Locate the cell with the specified text and output its (X, Y) center coordinate. 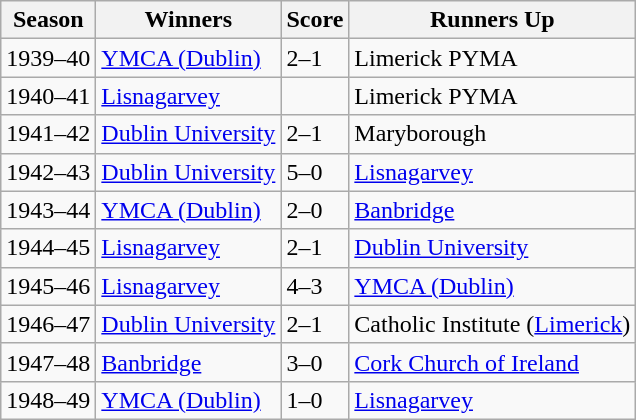
1941–42 (48, 134)
Score (315, 20)
Winners (188, 20)
1946–47 (48, 324)
1943–44 (48, 210)
Season (48, 20)
Cork Church of Ireland (492, 362)
1–0 (315, 400)
Maryborough (492, 134)
3–0 (315, 362)
1940–41 (48, 96)
1939–40 (48, 58)
5–0 (315, 172)
1942–43 (48, 172)
2–0 (315, 210)
1944–45 (48, 248)
Runners Up (492, 20)
1948–49 (48, 400)
Catholic Institute (Limerick) (492, 324)
1947–48 (48, 362)
4–3 (315, 286)
1945–46 (48, 286)
